Capture the cell that displays the provided text and extract its (X, Y) central coordinate. 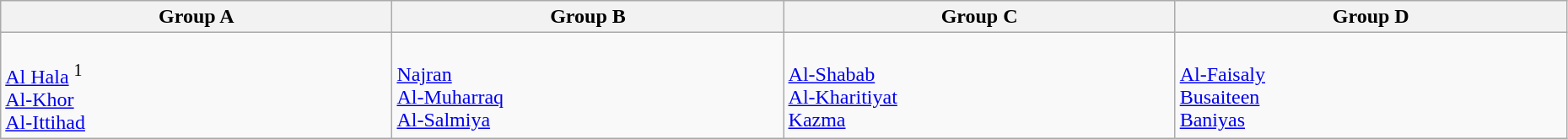
Group D (1371, 17)
Najran Al-Muharraq Al-Salmiya (588, 86)
Al Hala 1 Al-Khor Al-Ittihad (197, 86)
Group C (979, 17)
Group A (197, 17)
Group B (588, 17)
Al-Faisaly Busaiteen Baniyas (1371, 86)
Al-Shabab Al-Kharitiyat Kazma (979, 86)
